From the cell containing the given text, extract its center point as [x, y] coordinate. 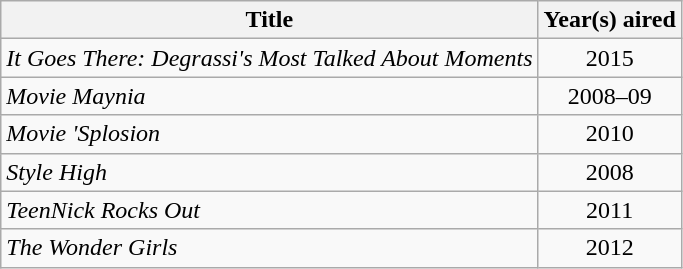
Movie 'Splosion [270, 134]
The Wonder Girls [270, 248]
2010 [610, 134]
2015 [610, 58]
TeenNick Rocks Out [270, 210]
2008 [610, 172]
2008–09 [610, 96]
Style High [270, 172]
Year(s) aired [610, 20]
It Goes There: Degrassi's Most Talked About Moments [270, 58]
Title [270, 20]
Movie Maynia [270, 96]
2011 [610, 210]
2012 [610, 248]
